For the text-containing cell, return its midpoint in [X, Y] coordinate format. 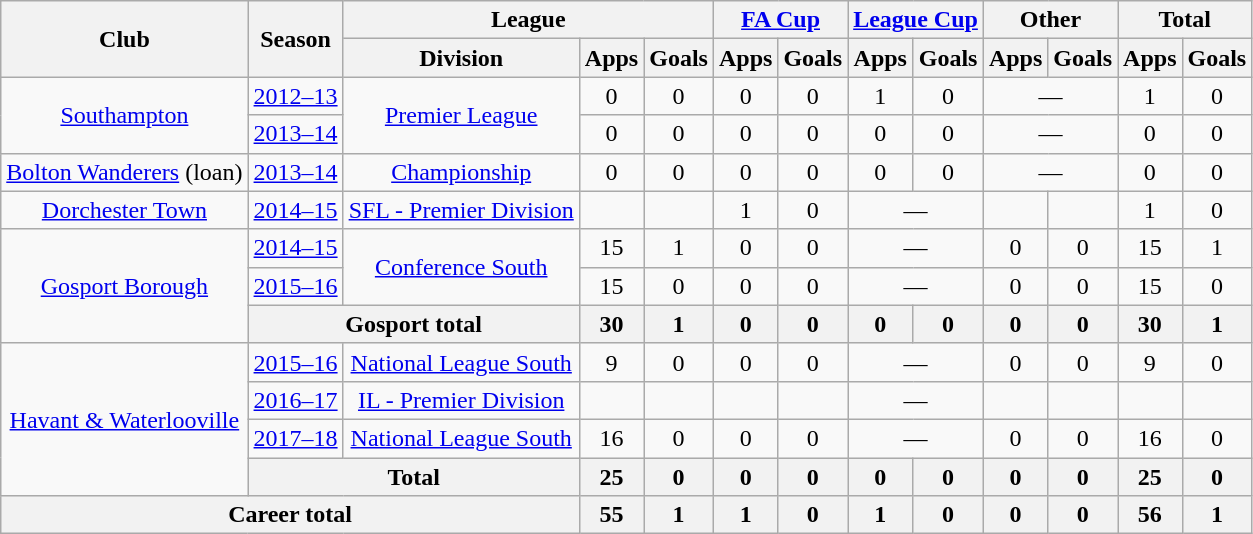
League Cup [916, 20]
FA Cup [780, 20]
Southampton [124, 115]
2016–17 [296, 400]
Division [461, 58]
IL - Premier Division [461, 400]
Havant & Waterlooville [124, 419]
Career total [290, 515]
Premier League [461, 115]
League [528, 20]
2012–13 [296, 96]
Other [1050, 20]
Bolton Wanderers (loan) [124, 172]
Club [124, 39]
Gosport Borough [124, 286]
56 [1150, 515]
Gosport total [414, 324]
Dorchester Town [124, 210]
Championship [461, 172]
55 [611, 515]
SFL - Premier Division [461, 210]
2017–18 [296, 438]
Season [296, 39]
Conference South [461, 267]
